Determine the [X, Y] coordinate at the center of the cell enclosing the given text.  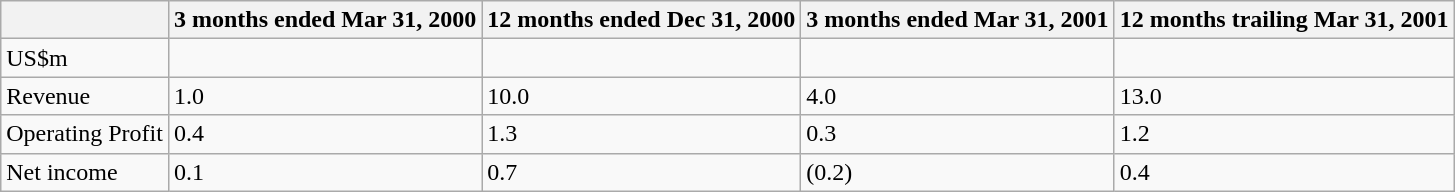
10.0 [642, 96]
12 months ended Dec 31, 2000 [642, 20]
4.0 [958, 96]
Net income [85, 172]
US$m [85, 58]
12 months trailing Mar 31, 2001 [1284, 20]
1.3 [642, 134]
3 months ended Mar 31, 2001 [958, 20]
0.7 [642, 172]
13.0 [1284, 96]
0.1 [324, 172]
(0.2) [958, 172]
1.0 [324, 96]
3 months ended Mar 31, 2000 [324, 20]
0.3 [958, 134]
Revenue [85, 96]
Operating Profit [85, 134]
1.2 [1284, 134]
